Identify which cell holds the provided text, then report its (X, Y) central coordinate. 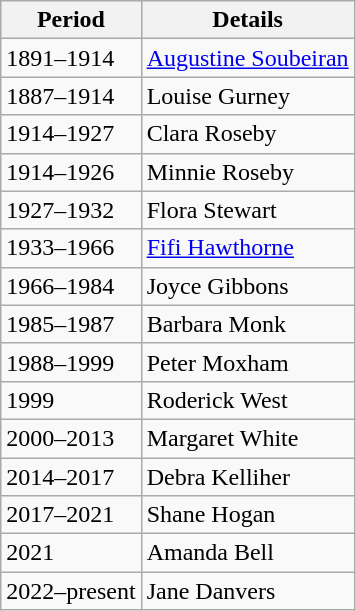
2021 (71, 553)
2017–2021 (71, 515)
Margaret White (248, 438)
Augustine Soubeiran (248, 58)
Fifi Hawthorne (248, 248)
2022–present (71, 591)
Debra Kelliher (248, 477)
Period (71, 20)
Flora Stewart (248, 210)
Clara Roseby (248, 134)
Minnie Roseby (248, 172)
Details (248, 20)
2000–2013 (71, 438)
Shane Hogan (248, 515)
1914–1927 (71, 134)
1999 (71, 400)
1914–1926 (71, 172)
1887–1914 (71, 96)
1927–1932 (71, 210)
Joyce Gibbons (248, 286)
Barbara Monk (248, 324)
1966–1984 (71, 286)
Louise Gurney (248, 96)
1985–1987 (71, 324)
1891–1914 (71, 58)
1988–1999 (71, 362)
2014–2017 (71, 477)
1933–1966 (71, 248)
Amanda Bell (248, 553)
Roderick West (248, 400)
Peter Moxham (248, 362)
Jane Danvers (248, 591)
